For the text-containing cell, return its midpoint in (X, Y) coordinate format. 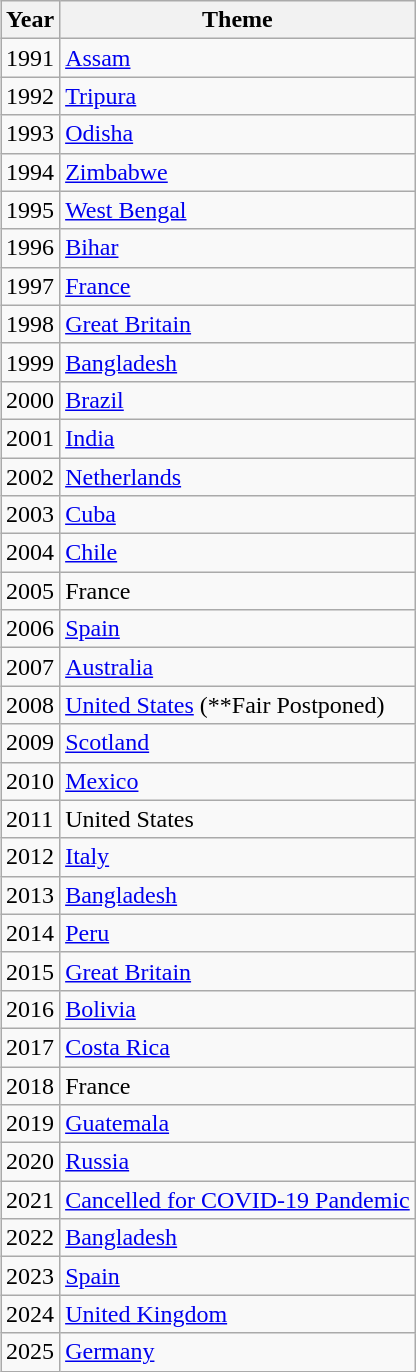
Bihar (238, 248)
Assam (238, 58)
2008 (30, 705)
2009 (30, 743)
Netherlands (238, 477)
2003 (30, 515)
2024 (30, 1314)
2019 (30, 1124)
2006 (30, 629)
2000 (30, 400)
Cancelled for COVID-19 Pandemic (238, 1200)
Brazil (238, 400)
2013 (30, 895)
Italy (238, 857)
2023 (30, 1276)
Odisha (238, 134)
1994 (30, 172)
2012 (30, 857)
Chile (238, 553)
Cuba (238, 515)
Costa Rica (238, 1047)
2001 (30, 438)
1996 (30, 248)
West Bengal (238, 210)
2021 (30, 1200)
Australia (238, 667)
Scotland (238, 743)
Tripura (238, 96)
2011 (30, 819)
1998 (30, 324)
2022 (30, 1238)
2020 (30, 1162)
2015 (30, 971)
India (238, 438)
2025 (30, 1352)
2010 (30, 781)
United States (238, 819)
1991 (30, 58)
Guatemala (238, 1124)
United States (**Fair Postponed) (238, 705)
1993 (30, 134)
2004 (30, 553)
2016 (30, 1009)
1995 (30, 210)
Zimbabwe (238, 172)
Year (30, 20)
2005 (30, 591)
1992 (30, 96)
United Kingdom (238, 1314)
1999 (30, 362)
Peru (238, 933)
Bolivia (238, 1009)
2017 (30, 1047)
Germany (238, 1352)
2007 (30, 667)
Theme (238, 20)
2014 (30, 933)
Mexico (238, 781)
Russia (238, 1162)
1997 (30, 286)
2018 (30, 1085)
2002 (30, 477)
